For the text-containing cell, return its midpoint in [x, y] coordinate format. 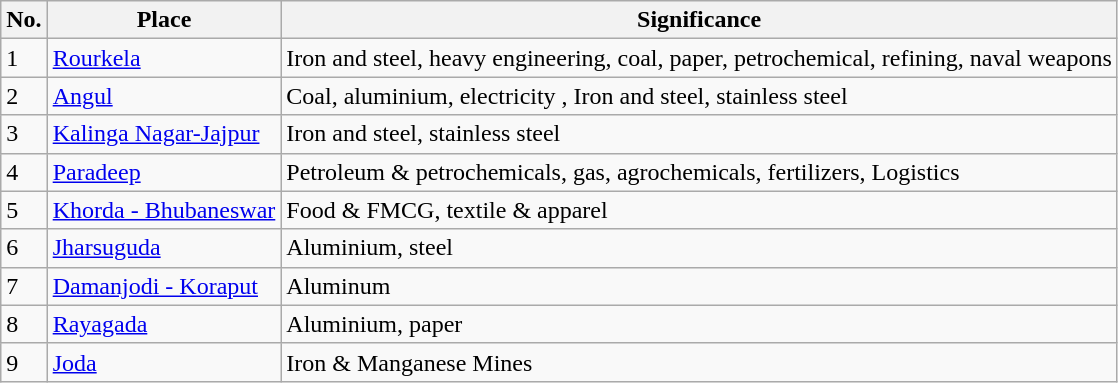
Damanjodi - Koraput [164, 286]
2 [24, 96]
6 [24, 248]
Rayagada [164, 324]
1 [24, 58]
Petroleum & petrochemicals, gas, agrochemicals, fertilizers, Logistics [699, 172]
Iron & Manganese Mines [699, 362]
Paradeep [164, 172]
No. [24, 20]
8 [24, 324]
Coal, aluminium, electricity , Iron and steel, stainless steel [699, 96]
9 [24, 362]
Jharsuguda [164, 248]
Iron and steel, heavy engineering, coal, paper, petrochemical, refining, naval weapons [699, 58]
Iron and steel, stainless steel [699, 134]
Khorda - Bhubaneswar [164, 210]
5 [24, 210]
Rourkela [164, 58]
3 [24, 134]
Aluminium, paper [699, 324]
Aluminum [699, 286]
Place [164, 20]
Significance [699, 20]
Kalinga Nagar-Jajpur [164, 134]
7 [24, 286]
Aluminium, steel [699, 248]
Joda [164, 362]
Angul [164, 96]
4 [24, 172]
Food & FMCG, textile & apparel [699, 210]
